Capture the cell that displays the provided text and extract its (X, Y) central coordinate. 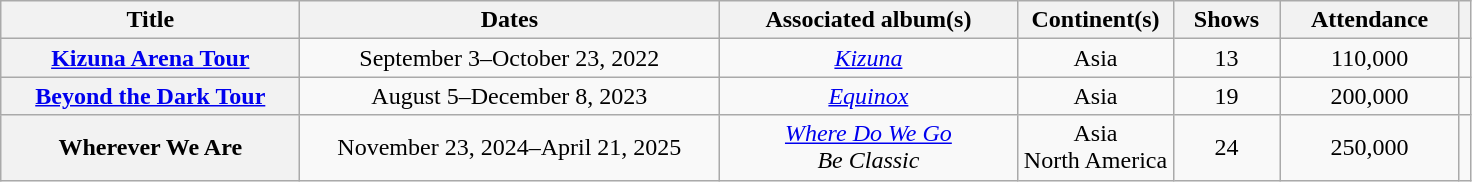
24 (1226, 148)
Kizuna Arena Tour (150, 58)
110,000 (1370, 58)
13 (1226, 58)
August 5–December 8, 2023 (510, 96)
Kizuna (868, 58)
200,000 (1370, 96)
Continent(s) (1096, 20)
September 3–October 23, 2022 (510, 58)
Attendance (1370, 20)
250,000 (1370, 148)
Equinox (868, 96)
Dates (510, 20)
Associated album(s) (868, 20)
November 23, 2024–April 21, 2025 (510, 148)
Title (150, 20)
Wherever We Are (150, 148)
Shows (1226, 20)
19 (1226, 96)
Beyond the Dark Tour (150, 96)
Where Do We GoBe Classic (868, 148)
AsiaNorth America (1096, 148)
